Scan for the cell matching the given text and deliver its [X, Y] coordinate at center. 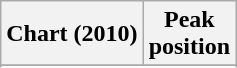
Chart (2010) [72, 34]
Peak position [189, 34]
